Capture the cell that displays the provided text and extract its [X, Y] central coordinate. 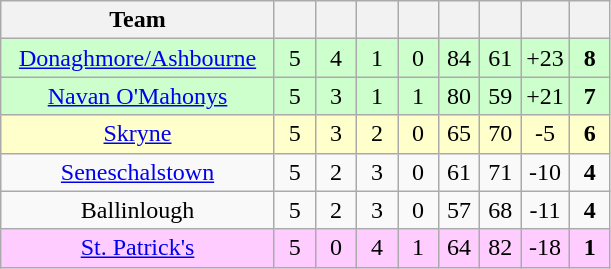
59 [500, 96]
Seneschalstown [138, 172]
82 [500, 248]
Navan O'Mahonys [138, 96]
+23 [546, 58]
St. Patrick's [138, 248]
65 [460, 134]
-18 [546, 248]
-10 [546, 172]
Ballinlough [138, 210]
64 [460, 248]
-5 [546, 134]
68 [500, 210]
6 [590, 134]
84 [460, 58]
70 [500, 134]
Skryne [138, 134]
-11 [546, 210]
+21 [546, 96]
Donaghmore/Ashbourne [138, 58]
Team [138, 20]
80 [460, 96]
8 [590, 58]
57 [460, 210]
71 [500, 172]
7 [590, 96]
